Provide the (X, Y) coordinate of the cell's center where the given text is located.  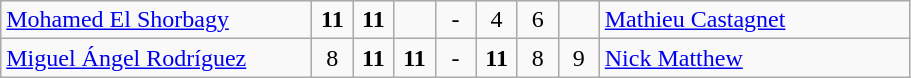
9 (578, 58)
6 (538, 20)
Miguel Ángel Rodríguez (156, 58)
Nick Matthew (754, 58)
4 (496, 20)
Mohamed El Shorbagy (156, 20)
Mathieu Castagnet (754, 20)
